Return [X, Y] of the center of cell containing provided text 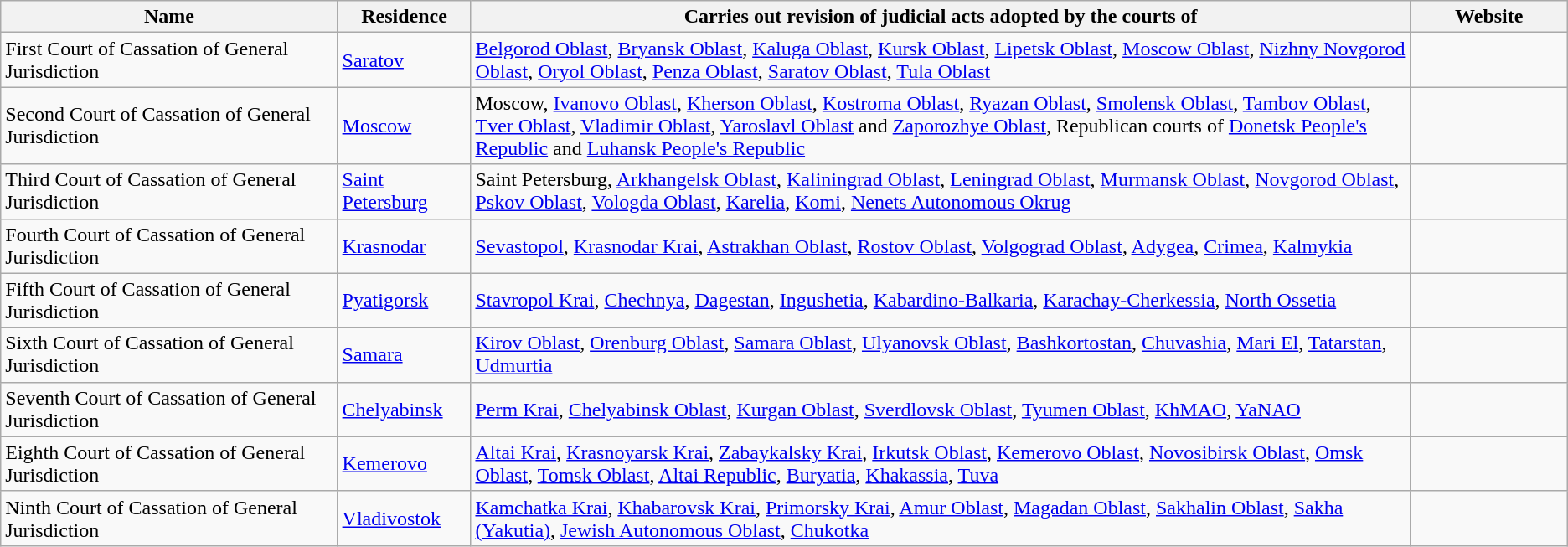
Chelyabinsk [404, 409]
Vladivostok [404, 518]
Ninth Court of Cassation of General Jurisdiction [169, 518]
Name [169, 17]
Residence [404, 17]
Seventh Court of Cassation of General Jurisdiction [169, 409]
Perm Krai, Chelyabinsk Oblast, Kurgan Oblast, Sverdlovsk Oblast, Tyumen Oblast, KhMAO, YaNAO [941, 409]
Kamchatka Krai, Khabarovsk Krai, Primorsky Krai, Amur Oblast, Magadan Oblast, Sakhalin Oblast, Sakha (Yakutia), Jewish Autonomous Oblast, Chukotka [941, 518]
Third Court of Cassation of General Jurisdiction [169, 191]
Fourth Court of Cassation of General Jurisdiction [169, 246]
Fifth Court of Cassation of General Jurisdiction [169, 300]
Sevastopol, Krasnodar Krai, Astrakhan Oblast, Rostov Oblast, Volgograd Oblast, Adygea, Crimea, Kalmykia [941, 246]
Kirov Oblast, Orenburg Oblast, Samara Oblast, Ulyanovsk Oblast, Bashkortostan, Chuvashia, Mari El, Tatarstan, Udmurtia [941, 355]
Moscow [404, 126]
Sixth Court of Cassation of General Jurisdiction [169, 355]
First Court of Cassation of General Jurisdiction [169, 60]
Kemerovo [404, 464]
Second Court of Cassation of General Jurisdiction [169, 126]
Carries out revision of judicial acts adopted by the courts of [941, 17]
Website [1489, 17]
Saratov [404, 60]
Saint Petersburg [404, 191]
Stavropol Krai, Chechnya, Dagestan, Ingushetia, Kabardino-Balkaria, Karachay-Cherkessia, North Ossetia [941, 300]
Krasnodar [404, 246]
Samara [404, 355]
Pyatigorsk [404, 300]
Eighth Court of Cassation of General Jurisdiction [169, 464]
